Return the (X, Y) coordinate for the center point of the cell that contains the specified text.  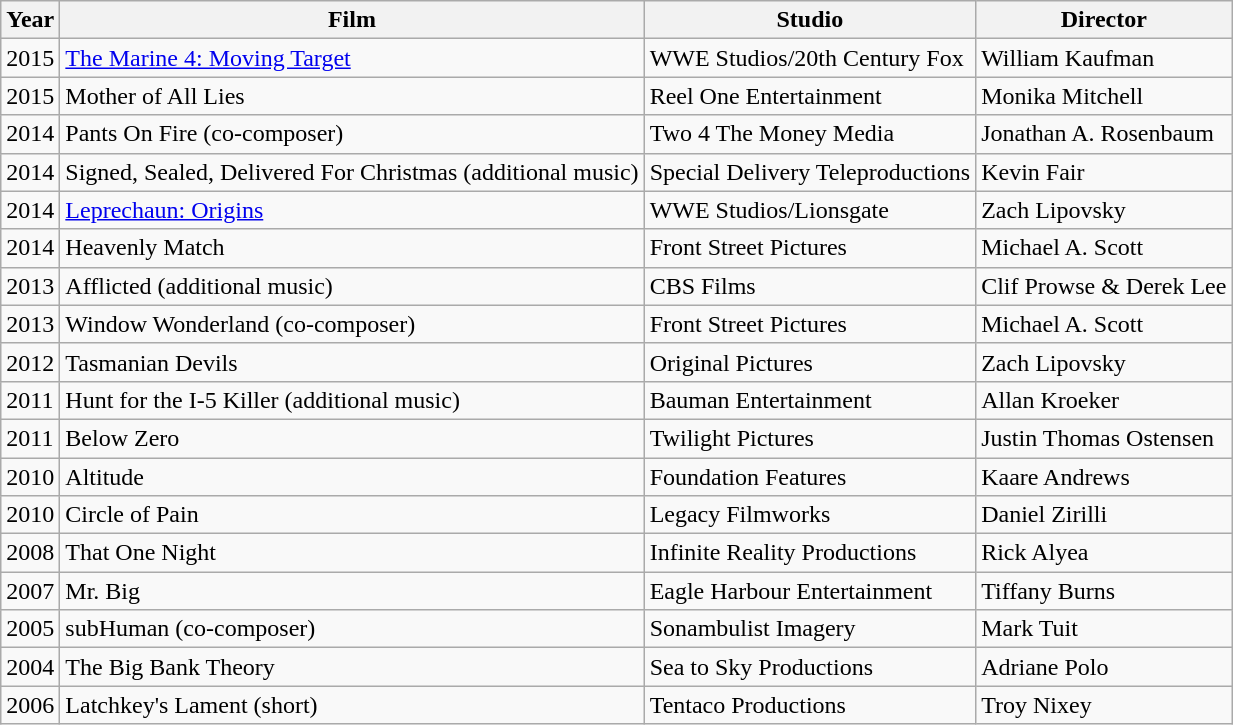
The Big Bank Theory (352, 667)
Window Wonderland (co-composer) (352, 324)
Kaare Andrews (1104, 477)
Jonathan A. Rosenbaum (1104, 134)
Hunt for the I-5 Killer (additional music) (352, 400)
Sonambulist Imagery (810, 629)
Rick Alyea (1104, 553)
Justin Thomas Ostensen (1104, 438)
Bauman Entertainment (810, 400)
2008 (30, 553)
Allan Kroeker (1104, 400)
Daniel Zirilli (1104, 515)
Troy Nixey (1104, 705)
Signed, Sealed, Delivered For Christmas (additional music) (352, 172)
Leprechaun: Origins (352, 210)
Afflicted (additional music) (352, 286)
Adriane Polo (1104, 667)
Heavenly Match (352, 248)
Tentaco Productions (810, 705)
2005 (30, 629)
Tiffany Burns (1104, 591)
2006 (30, 705)
Year (30, 20)
Foundation Features (810, 477)
Clif Prowse & Derek Lee (1104, 286)
Legacy Filmworks (810, 515)
William Kaufman (1104, 58)
2004 (30, 667)
Mr. Big (352, 591)
WWE Studios/20th Century Fox (810, 58)
Studio (810, 20)
Mother of All Lies (352, 96)
2007 (30, 591)
Monika Mitchell (1104, 96)
Twilight Pictures (810, 438)
Two 4 The Money Media (810, 134)
subHuman (co-composer) (352, 629)
Altitude (352, 477)
Pants On Fire (co-composer) (352, 134)
Film (352, 20)
Tasmanian Devils (352, 362)
The Marine 4: Moving Target (352, 58)
Sea to Sky Productions (810, 667)
Kevin Fair (1104, 172)
Director (1104, 20)
Original Pictures (810, 362)
Mark Tuit (1104, 629)
Eagle Harbour Entertainment (810, 591)
Infinite Reality Productions (810, 553)
Below Zero (352, 438)
Reel One Entertainment (810, 96)
Latchkey's Lament (short) (352, 705)
Circle of Pain (352, 515)
That One Night (352, 553)
Special Delivery Teleproductions (810, 172)
CBS Films (810, 286)
2012 (30, 362)
WWE Studios/Lionsgate (810, 210)
